Return (X, Y) of the center of cell containing provided text 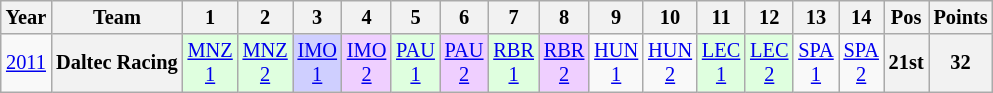
Points (961, 17)
1 (210, 17)
Daltec Racing (116, 63)
11 (721, 17)
MNZ1 (210, 63)
7 (513, 17)
2011 (26, 63)
RBR1 (513, 63)
RBR2 (564, 63)
PAU2 (464, 63)
5 (416, 17)
Team (116, 17)
LEC1 (721, 63)
13 (816, 17)
4 (366, 17)
3 (318, 17)
14 (862, 17)
LEC2 (769, 63)
MNZ2 (266, 63)
IMO2 (366, 63)
HUN1 (616, 63)
12 (769, 17)
SPA1 (816, 63)
8 (564, 17)
IMO1 (318, 63)
21st (906, 63)
10 (670, 17)
Year (26, 17)
PAU1 (416, 63)
HUN2 (670, 63)
2 (266, 17)
6 (464, 17)
9 (616, 17)
Pos (906, 17)
32 (961, 63)
SPA2 (862, 63)
